Locate the cell with the specified text and output its [X, Y] center coordinate. 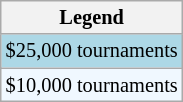
$10,000 tournaments [92, 85]
$25,000 tournaments [92, 51]
Legend [92, 17]
